Find where the given text appears and provide that cell's center as (x, y) coordinate. 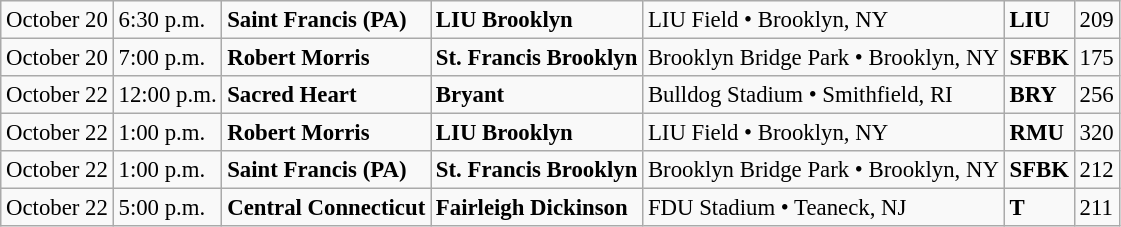
LIU (1039, 20)
Bryant (537, 95)
212 (1096, 170)
Fairleigh Dickinson (537, 208)
FDU Stadium • Teaneck, NJ (824, 208)
Bulldog Stadium • Smithfield, RI (824, 95)
Central Connecticut (326, 208)
Sacred Heart (326, 95)
5:00 p.m. (168, 208)
320 (1096, 133)
BRY (1039, 95)
211 (1096, 208)
256 (1096, 95)
209 (1096, 20)
RMU (1039, 133)
6:30 p.m. (168, 20)
175 (1096, 58)
12:00 p.m. (168, 95)
7:00 p.m. (168, 58)
T (1039, 208)
